Identify which cell holds the provided text, then report its (X, Y) central coordinate. 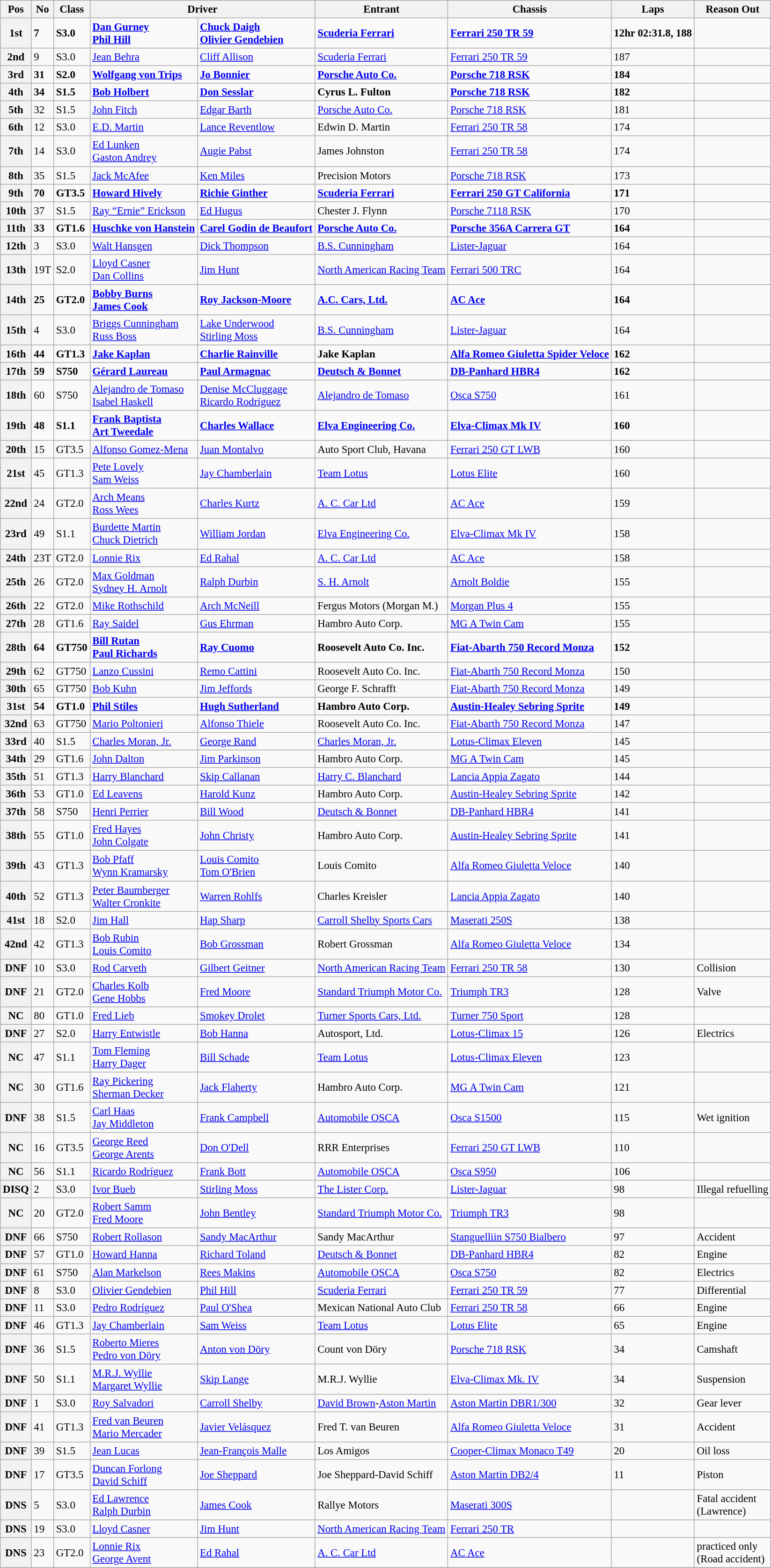
Javier Velásquez (257, 1427)
Mexican National Auto Club (382, 1307)
Jean-François Malle (257, 1451)
Fergus Motors (Morgan M.) (382, 605)
Max Goldman Sydney H. Arnolt (144, 582)
Cyrus L. Fulton (382, 92)
Roy Jackson-Moore (257, 299)
23rd (16, 534)
Burdette Martin Chuck Dietrich (144, 534)
39 (42, 1451)
Bob Rubin Louis Comito (144, 944)
Ricardo Rodríguez (144, 1172)
12th (16, 246)
Ray “Ernie” Erickson (144, 211)
123 (653, 1057)
43 (42, 866)
Fatal accident(Lawrence) (732, 1505)
Arch Means Ross Wees (144, 503)
Carroll Shelby Sports Cars (382, 920)
Charles Kurtz (257, 503)
Briggs Cunningham Russ Boss (144, 330)
63 (42, 724)
38 (42, 1117)
Morgan Plus 4 (530, 605)
Bob Holbert (144, 92)
Frank Campbell (257, 1117)
Phil Hill (257, 1290)
Bill Rutan Paul Richards (144, 648)
Alfonso Thiele (257, 724)
M.R.J. Wyllie Margaret Wyllie (144, 1379)
Anton von Döry (257, 1349)
4th (16, 92)
Pos (16, 9)
52 (42, 897)
George Reed George Arents (144, 1148)
John Fitch (144, 110)
Jim Parkinson (257, 759)
Edgar Barth (257, 110)
Count von Döry (382, 1349)
Suspension (732, 1379)
Harry C. Blanchard (382, 777)
Rallye Motors (382, 1505)
Ray Pickering Sherman Decker (144, 1087)
Charles Kreisler (382, 897)
Bobby Burns James Cook (144, 299)
2 (42, 1189)
Alejandro de Tomaso Isabel Haskell (144, 396)
Fred Hayes John Colgate (144, 836)
53 (42, 794)
147 (653, 724)
Howard Hanna (144, 1255)
Robert Rollason (144, 1237)
Don O'Dell (257, 1148)
14 (42, 152)
115 (653, 1117)
Skip Callanan (257, 777)
126 (653, 1033)
Skip Lange (257, 1379)
Cliff Allison (257, 57)
70 (42, 193)
19 (42, 1529)
The Lister Corp. (382, 1189)
Juan Montalvo (257, 450)
Porsche 356A Carrera GT (530, 228)
RRR Enterprises (382, 1148)
29th (16, 671)
Edwin D. Martin (382, 128)
Dick Thompson (257, 246)
Jean Behra (144, 57)
Harry Blanchard (144, 777)
159 (653, 503)
28th (16, 648)
23T (42, 558)
DISQ (16, 1189)
35 (42, 175)
21st (16, 474)
25 (42, 299)
57 (42, 1255)
39th (16, 866)
Maserati 300S (530, 1505)
173 (653, 175)
Dan Gurney Phil Hill (144, 34)
7th (16, 152)
Roy Salvadori (144, 1403)
Wolfgang von Trips (144, 75)
Chester J. Flynn (382, 211)
187 (653, 57)
110 (653, 1148)
4 (42, 330)
Class (72, 9)
Duncan Forlong David Schiff (144, 1475)
practiced only(Road accident) (732, 1553)
15th (16, 330)
Tom Fleming Harry Dager (144, 1057)
George Rand (257, 742)
Lanzo Cussini (144, 671)
George F. Schrafft (382, 689)
41 (42, 1427)
142 (653, 794)
Ken Miles (257, 175)
47 (42, 1057)
19th (16, 426)
Howard Hively (144, 193)
Harry Entwistle (144, 1033)
Oil loss (732, 1451)
56 (42, 1172)
25th (16, 582)
12hr 02:31.8, 188 (653, 34)
8th (16, 175)
Hugh Sutherland (257, 706)
80 (42, 1016)
42 (42, 944)
Joe Sheppard-David Schiff (382, 1475)
Chuck Daigh Olivier Gendebien (257, 34)
M.R.J. Wyllie (382, 1379)
Remo Cattini (257, 671)
Ed Lawrence Ralph Durbin (144, 1505)
29 (42, 759)
27th (16, 623)
161 (653, 396)
Rod Carveth (144, 968)
Lonnie Rix George Avent (144, 1553)
Collision (732, 968)
45 (42, 474)
11th (16, 228)
30 (42, 1087)
Hap Sharp (257, 920)
Gus Ehrman (257, 623)
Fred Moore (257, 992)
A.C. Cars, Ltd. (382, 299)
9th (16, 193)
26 (42, 582)
Gérard Laureau (144, 372)
Ray Cuomo (257, 648)
20th (16, 450)
John Dalton (144, 759)
Laps (653, 9)
Piston (732, 1475)
Arnolt Boldie (530, 582)
170 (653, 211)
51 (42, 777)
Fred van Beuren Mario Mercader (144, 1427)
144 (653, 777)
Phil Stiles (144, 706)
Peter Baumberger Walter Cronkite (144, 897)
Lonnie Rix (144, 558)
7 (42, 34)
Charles Kolb Gene Hobbs (144, 992)
Arch McNeill (257, 605)
138 (653, 920)
Alejandro de Tomaso (382, 396)
49 (42, 534)
17th (16, 372)
2nd (16, 57)
Smokey Drolet (257, 1016)
61 (42, 1272)
Carl Haas Jay Middleton (144, 1117)
Frank Baptista Art Tweedale (144, 426)
Turner Sports Cars, Ltd. (382, 1016)
Bob Pfaff Wynn Kramarsky (144, 866)
Denise McCluggage Ricardo Rodríguez (257, 396)
22nd (16, 503)
John Bentley (257, 1213)
Precision Motors (382, 175)
Pedro Rodríguez (144, 1307)
1st (16, 34)
Cooper-Climax Monaco T49 (530, 1451)
8 (42, 1290)
97 (653, 1237)
Ed Hugus (257, 211)
40 (42, 742)
Autosport, Ltd. (382, 1033)
33 (42, 228)
37 (42, 211)
Los Amigos (382, 1451)
Entrant (382, 9)
150 (653, 671)
152 (653, 648)
134 (653, 944)
Ray Saidel (144, 623)
18th (16, 396)
Bob Grossman (257, 944)
55 (42, 836)
Jack Flaherty (257, 1087)
Ralph Durbin (257, 582)
58 (42, 812)
14th (16, 299)
S. H. Arnolt (382, 582)
Osca S950 (530, 1172)
23 (42, 1553)
Aston Martin DBR1/300 (530, 1403)
36th (16, 794)
John Christy (257, 836)
Robert Samm Fred Moore (144, 1213)
Driver (202, 9)
E.D. Martin (144, 128)
32nd (16, 724)
Alfonso Gomez-Mena (144, 450)
Reason Out (732, 9)
10th (16, 211)
22 (42, 605)
28 (42, 623)
Richard Toland (257, 1255)
Lake Underwood Stirling Moss (257, 330)
No (42, 9)
Ferrari 500 TRC (530, 270)
44 (42, 354)
Huschke von Hanstein (144, 228)
121 (653, 1087)
48 (42, 426)
Carel Godin de Beaufort (257, 228)
Elva-Climax Mk. IV (530, 1379)
Porsche 7118 RSK (530, 211)
Joe Sheppard (257, 1475)
Harold Kunz (257, 794)
26th (16, 605)
30th (16, 689)
182 (653, 92)
Turner 750 Sport (530, 1016)
Charlie Rainville (257, 354)
59 (42, 372)
Louis Comito Tom O'Brien (257, 866)
24 (42, 503)
5th (16, 110)
31st (16, 706)
18 (42, 920)
106 (653, 1172)
41st (16, 920)
3 (42, 246)
Fred T. van Beuren (382, 1427)
12 (42, 128)
15 (42, 450)
Bill Wood (257, 812)
William Jordan (257, 534)
Jim Jeffords (257, 689)
Warren Rohlfs (257, 897)
Stirling Moss (257, 1189)
Lloyd Casner Dan Collins (144, 270)
Osca S1500 (530, 1117)
Fred Lieb (144, 1016)
James Cook (257, 1505)
Gear lever (732, 1403)
10 (42, 968)
Ed Lunken Gaston Andrey (144, 152)
16 (42, 1148)
James Johnston (382, 152)
27 (42, 1033)
Don Sesslar (257, 92)
16th (16, 354)
Valve (732, 992)
Mike Rothschild (144, 605)
Pete Lovely Sam Weiss (144, 474)
Walt Hansgen (144, 246)
40th (16, 897)
Bob Kuhn (144, 689)
Carroll Shelby (257, 1403)
Augie Pabst (257, 152)
Rees Makins (257, 1272)
42nd (16, 944)
Roberto Mieres Pedro von Döry (144, 1349)
60 (42, 396)
Lance Reventlow (257, 128)
3rd (16, 75)
46 (42, 1325)
24th (16, 558)
Louis Comito (382, 866)
Lloyd Casner (144, 1529)
Bob Hanna (257, 1033)
Jean Lucas (144, 1451)
Henri Perrier (144, 812)
Mario Poltonieri (144, 724)
130 (653, 968)
Richie Ginther (257, 193)
13th (16, 270)
Jack McAfee (144, 175)
Alan Markelson (144, 1272)
Ferrari 250 GT California (530, 193)
Ed Leavens (144, 794)
Bill Schade (257, 1057)
184 (653, 75)
Paul Armagnac (257, 372)
Chassis (530, 9)
Maserati 250S (530, 920)
Ivor Bueb (144, 1189)
Robert Grossman (382, 944)
Alfa Romeo Giuletta Spider Veloce (530, 354)
50 (42, 1379)
171 (653, 193)
Frank Bott (257, 1172)
Paul O'Shea (257, 1307)
Illegal refuelling (732, 1189)
Sam Weiss (257, 1325)
38th (16, 836)
9 (42, 57)
62 (42, 671)
35th (16, 777)
181 (653, 110)
77 (653, 1290)
36 (42, 1349)
Gilbert Geitner (257, 968)
19T (42, 270)
Differential (732, 1290)
Wet ignition (732, 1117)
Aston Martin DB2/4 (530, 1475)
21 (42, 992)
34th (16, 759)
Camshaft (732, 1349)
17 (42, 1475)
Auto Sport Club, Havana (382, 450)
6th (16, 128)
Olivier Gendebien (144, 1290)
Stanguelliin S750 Bialbero (530, 1237)
Lotus-Climax 15 (530, 1033)
33rd (16, 742)
1 (42, 1403)
Charles Wallace (257, 426)
64 (42, 648)
Jim Hall (144, 920)
David Brown-Aston Martin (382, 1403)
Jo Bonnier (257, 75)
5 (42, 1505)
Ferrari 250 TR (530, 1529)
54 (42, 706)
37th (16, 812)
